Return [x, y] of the center of cell containing provided text 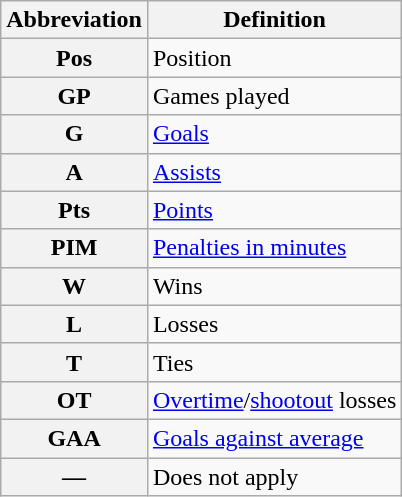
PIM [74, 248]
— [74, 477]
Ties [274, 362]
Does not apply [274, 477]
Overtime/shootout losses [274, 400]
Games played [274, 96]
Assists [274, 172]
A [74, 172]
Definition [274, 20]
Pos [74, 58]
Position [274, 58]
Penalties in minutes [274, 248]
Points [274, 210]
GAA [74, 438]
Goals against average [274, 438]
L [74, 324]
W [74, 286]
Wins [274, 286]
Abbreviation [74, 20]
GP [74, 96]
OT [74, 400]
Pts [74, 210]
Goals [274, 134]
G [74, 134]
Losses [274, 324]
T [74, 362]
